Return (X, Y) of the center of cell containing provided text 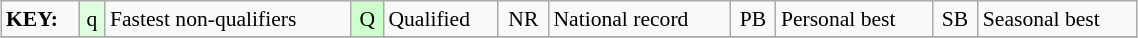
NR (523, 19)
Qualified (440, 19)
q (92, 19)
National record (639, 19)
Personal best (854, 19)
KEY: (40, 19)
Fastest non-qualifiers (228, 19)
Q (367, 19)
SB (955, 19)
Seasonal best (1058, 19)
PB (753, 19)
